For the text-containing cell, return its midpoint in [x, y] coordinate format. 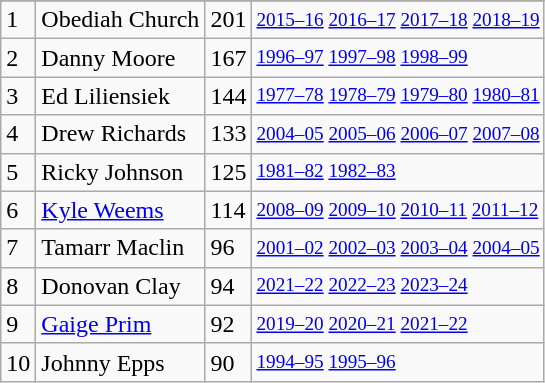
167 [228, 58]
96 [228, 248]
1994–95 1995–96 [398, 362]
2001–02 2002–03 2003–04 2004–05 [398, 248]
94 [228, 286]
5 [18, 172]
2019–20 2020–21 2021–22 [398, 324]
4 [18, 134]
1977–78 1978–79 1979–80 1980–81 [398, 96]
Gaige Prim [120, 324]
Tamarr Maclin [120, 248]
7 [18, 248]
144 [228, 96]
125 [228, 172]
1 [18, 20]
2004–05 2005–06 2006–07 2007–08 [398, 134]
Drew Richards [120, 134]
1996–97 1997–98 1998–99 [398, 58]
Ed Liliensiek [120, 96]
90 [228, 362]
6 [18, 210]
2 [18, 58]
Johnny Epps [120, 362]
133 [228, 134]
201 [228, 20]
114 [228, 210]
Danny Moore [120, 58]
8 [18, 286]
2021–22 2022–23 2023–24 [398, 286]
92 [228, 324]
Ricky Johnson [120, 172]
Kyle Weems [120, 210]
3 [18, 96]
Obediah Church [120, 20]
Donovan Clay [120, 286]
10 [18, 362]
2008–09 2009–10 2010–11 2011–12 [398, 210]
2015–16 2016–17 2017–18 2018–19 [398, 20]
1981–82 1982–83 [398, 172]
9 [18, 324]
